Locate the cell with the specified text and output its [x, y] center coordinate. 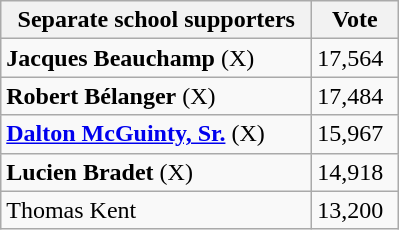
Separate school supporters [156, 20]
Jacques Beauchamp (X) [156, 58]
13,200 [355, 210]
14,918 [355, 172]
Robert Bélanger (X) [156, 96]
17,564 [355, 58]
Thomas Kent [156, 210]
Dalton McGuinty, Sr. (X) [156, 134]
Vote [355, 20]
17,484 [355, 96]
15,967 [355, 134]
Lucien Bradet (X) [156, 172]
